From the cell containing the given text, extract its center point as (x, y) coordinate. 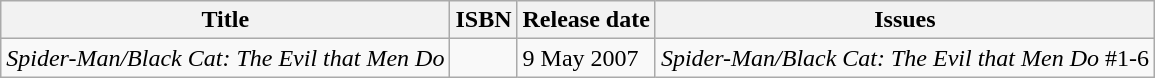
Spider-Man/Black Cat: The Evil that Men Do (226, 58)
Release date (586, 20)
Spider-Man/Black Cat: The Evil that Men Do #1-6 (904, 58)
9 May 2007 (586, 58)
ISBN (484, 20)
Title (226, 20)
Issues (904, 20)
